Search for the cell housing the specified text and yield its (x, y) center coordinate. 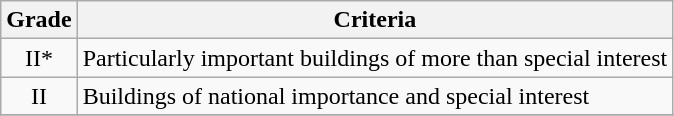
II (39, 96)
Grade (39, 20)
Criteria (375, 20)
Particularly important buildings of more than special interest (375, 58)
Buildings of national importance and special interest (375, 96)
II* (39, 58)
